Return [x, y] of the center of cell containing provided text 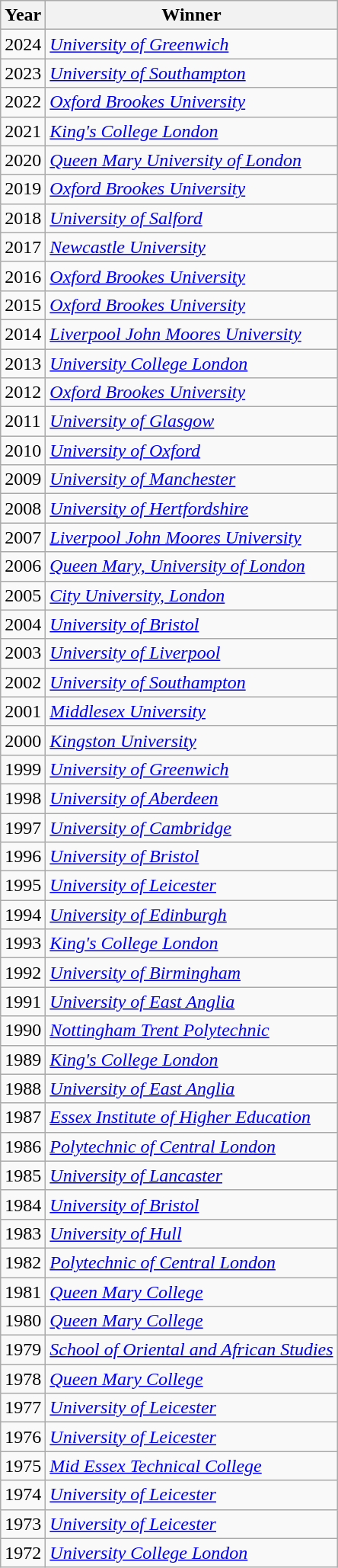
1989 [23, 1060]
University of Liverpool [192, 653]
School of Oriental and African Studies [192, 1350]
1986 [23, 1146]
Middlesex University [192, 711]
1975 [23, 1466]
1974 [23, 1495]
2005 [23, 595]
2023 [23, 73]
1990 [23, 1031]
Queen Mary, University of London [192, 566]
1995 [23, 886]
University of Cambridge [192, 827]
2024 [23, 44]
2015 [23, 305]
1985 [23, 1175]
2012 [23, 393]
2014 [23, 334]
2013 [23, 364]
University of Glasgow [192, 422]
Year [23, 15]
1997 [23, 827]
2002 [23, 682]
2008 [23, 508]
1976 [23, 1437]
2006 [23, 566]
University of Lancaster [192, 1175]
1972 [23, 1553]
University of Hull [192, 1233]
Kingston University [192, 740]
1996 [23, 857]
1998 [23, 798]
Mid Essex Technical College [192, 1466]
University of Aberdeen [192, 798]
2018 [23, 218]
1973 [23, 1524]
2020 [23, 160]
1980 [23, 1321]
1994 [23, 915]
Nottingham Trent Polytechnic [192, 1031]
1992 [23, 973]
2004 [23, 624]
2011 [23, 422]
1983 [23, 1233]
University of Birmingham [192, 973]
1979 [23, 1350]
University of Oxford [192, 451]
City University, London [192, 595]
2001 [23, 711]
2009 [23, 479]
University of Salford [192, 218]
1977 [23, 1408]
University of Edinburgh [192, 915]
2003 [23, 653]
2016 [23, 276]
2000 [23, 740]
1993 [23, 944]
1991 [23, 1002]
2019 [23, 189]
University of Manchester [192, 479]
1978 [23, 1379]
Queen Mary University of London [192, 160]
2021 [23, 131]
1988 [23, 1089]
2022 [23, 102]
2017 [23, 247]
University of Hertfordshire [192, 508]
Newcastle University [192, 247]
1982 [23, 1262]
Essex Institute of Higher Education [192, 1117]
1999 [23, 769]
1984 [23, 1204]
1987 [23, 1117]
2010 [23, 451]
1981 [23, 1292]
Winner [192, 15]
2007 [23, 537]
